From the cell containing the given text, extract its center point as [X, Y] coordinate. 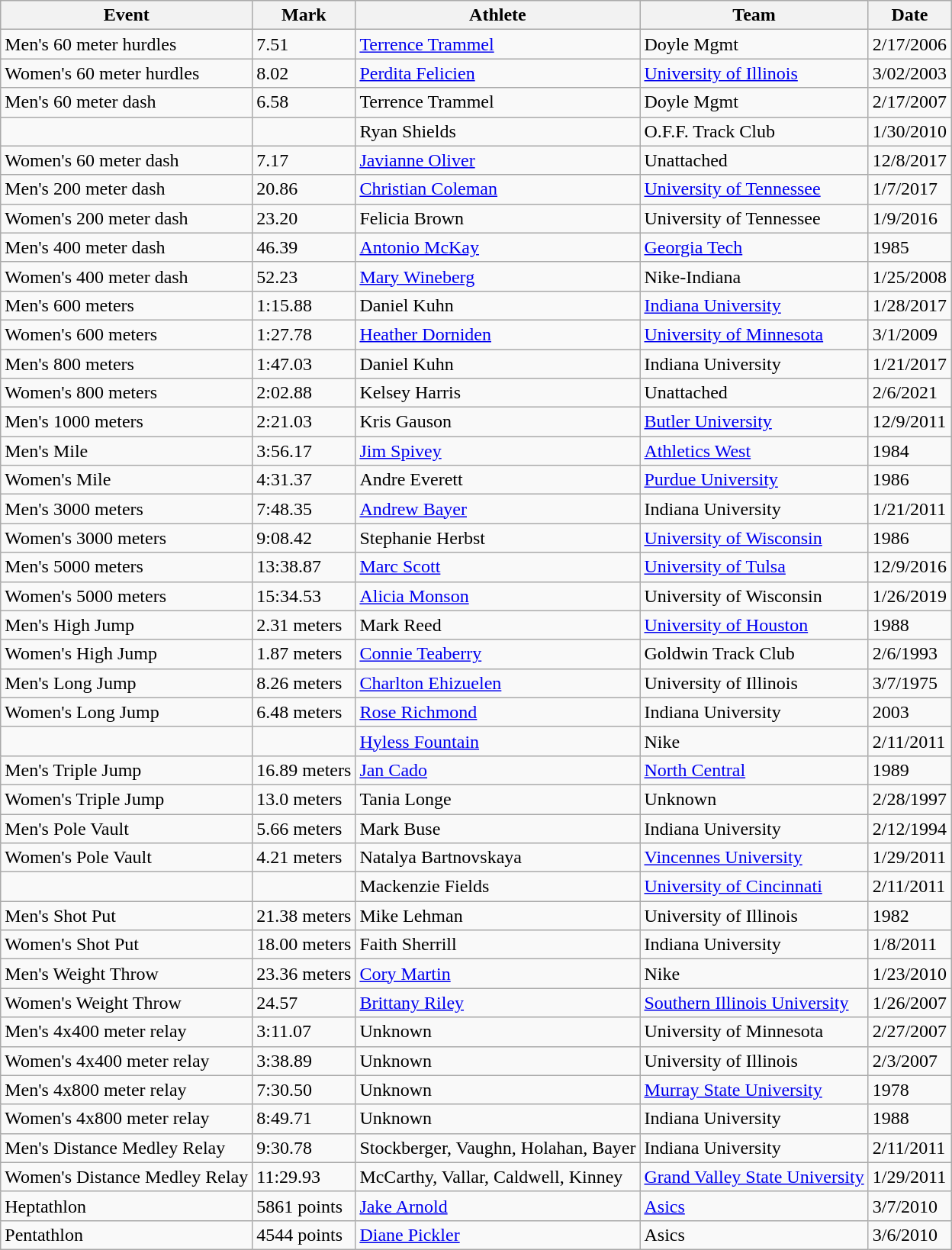
Women's 5000 meters [127, 596]
Men's Mile [127, 451]
Tania Longe [497, 799]
Felicia Brown [497, 218]
1982 [909, 916]
2/3/2007 [909, 1061]
52.23 [304, 276]
Women's Triple Jump [127, 799]
Hyless Fountain [497, 741]
Women's 4x400 meter relay [127, 1061]
3/6/2010 [909, 1235]
Women's Distance Medley Relay [127, 1177]
20.86 [304, 189]
Stockberger, Vaughn, Holahan, Bayer [497, 1148]
Jake Arnold [497, 1206]
1/8/2011 [909, 945]
Mackenzie Fields [497, 887]
2/28/1997 [909, 799]
8.26 meters [304, 683]
16.89 meters [304, 770]
12/8/2017 [909, 160]
Men's 1000 meters [127, 422]
4.21 meters [304, 858]
3/7/1975 [909, 683]
12/9/2011 [909, 422]
Perdita Felicien [497, 73]
North Central [754, 770]
Women's 60 meter dash [127, 160]
Jim Spivey [497, 451]
7:48.35 [304, 509]
2003 [909, 712]
Purdue University [754, 480]
University of Tulsa [754, 567]
Athlete [497, 15]
18.00 meters [304, 945]
1/21/2017 [909, 364]
2:21.03 [304, 422]
Women's Long Jump [127, 712]
Women's 600 meters [127, 334]
Women's Weight Throw [127, 1003]
1/28/2017 [909, 305]
Diane Pickler [497, 1235]
7.51 [304, 44]
13.0 meters [304, 799]
1:27.78 [304, 334]
4544 points [304, 1235]
Men's Distance Medley Relay [127, 1148]
8.02 [304, 73]
23.36 meters [304, 974]
1/26/2007 [909, 1003]
3/7/2010 [909, 1206]
2/17/2007 [909, 102]
Andrew Bayer [497, 509]
21.38 meters [304, 916]
Alicia Monson [497, 596]
Kelsey Harris [497, 393]
Women's 3000 meters [127, 538]
Men's 4x800 meter relay [127, 1090]
1/26/2019 [909, 596]
Stephanie Herbst [497, 538]
1/9/2016 [909, 218]
Heather Dorniden [497, 334]
Women's 200 meter dash [127, 218]
Men's 5000 meters [127, 567]
Event [127, 15]
9:08.42 [304, 538]
3/02/2003 [909, 73]
Goldwin Track Club [754, 654]
Women's 4x800 meter relay [127, 1119]
Cory Martin [497, 974]
Men's 600 meters [127, 305]
2/17/2006 [909, 44]
Men's Pole Vault [127, 828]
2/6/1993 [909, 654]
Men's 400 meter dash [127, 247]
3/1/2009 [909, 334]
2/27/2007 [909, 1032]
Men's Weight Throw [127, 974]
2:02.88 [304, 393]
7:30.50 [304, 1090]
Andre Everett [497, 480]
Heptathlon [127, 1206]
7.17 [304, 160]
6.58 [304, 102]
1:47.03 [304, 364]
2/6/2021 [909, 393]
Women's Shot Put [127, 945]
2/12/1994 [909, 828]
Men's Long Jump [127, 683]
Nike-Indiana [754, 276]
Men's 4x400 meter relay [127, 1032]
Murray State University [754, 1090]
Women's 800 meters [127, 393]
3:38.89 [304, 1061]
6.48 meters [304, 712]
Butler University [754, 422]
Vincennes University [754, 858]
Grand Valley State University [754, 1177]
Georgia Tech [754, 247]
Natalya Bartnovskaya [497, 858]
1978 [909, 1090]
Brittany Riley [497, 1003]
Men's 3000 meters [127, 509]
University of Cincinnati [754, 887]
8:49.71 [304, 1119]
Southern Illinois University [754, 1003]
46.39 [304, 247]
Women's 60 meter hurdles [127, 73]
Women's Mile [127, 480]
1/23/2010 [909, 974]
9:30.78 [304, 1148]
Men's 800 meters [127, 364]
Men's Shot Put [127, 916]
1989 [909, 770]
1:15.88 [304, 305]
5.66 meters [304, 828]
Christian Coleman [497, 189]
1/30/2010 [909, 131]
Mark Reed [497, 625]
Men's 60 meter hurdles [127, 44]
24.57 [304, 1003]
Javianne Oliver [497, 160]
Connie Teaberry [497, 654]
Athletics West [754, 451]
2.31 meters [304, 625]
Men's Triple Jump [127, 770]
13:38.87 [304, 567]
Mark Buse [497, 828]
5861 points [304, 1206]
O.F.F. Track Club [754, 131]
23.20 [304, 218]
Men's 200 meter dash [127, 189]
Date [909, 15]
Jan Cado [497, 770]
Kris Gauson [497, 422]
Women's Pole Vault [127, 858]
4:31.37 [304, 480]
11:29.93 [304, 1177]
Team [754, 15]
Rose Richmond [497, 712]
Marc Scott [497, 567]
3:56.17 [304, 451]
University of Houston [754, 625]
Women's 400 meter dash [127, 276]
McCarthy, Vallar, Caldwell, Kinney [497, 1177]
15:34.53 [304, 596]
1/25/2008 [909, 276]
1/7/2017 [909, 189]
Mark [304, 15]
1.87 meters [304, 654]
12/9/2016 [909, 567]
Ryan Shields [497, 131]
Mary Wineberg [497, 276]
Mike Lehman [497, 916]
Women's High Jump [127, 654]
Faith Sherrill [497, 945]
1/21/2011 [909, 509]
3:11.07 [304, 1032]
Antonio McKay [497, 247]
Men's High Jump [127, 625]
Pentathlon [127, 1235]
Men's 60 meter dash [127, 102]
1985 [909, 247]
Charlton Ehizuelen [497, 683]
1984 [909, 451]
